Capture the cell that displays the provided text and extract its (x, y) central coordinate. 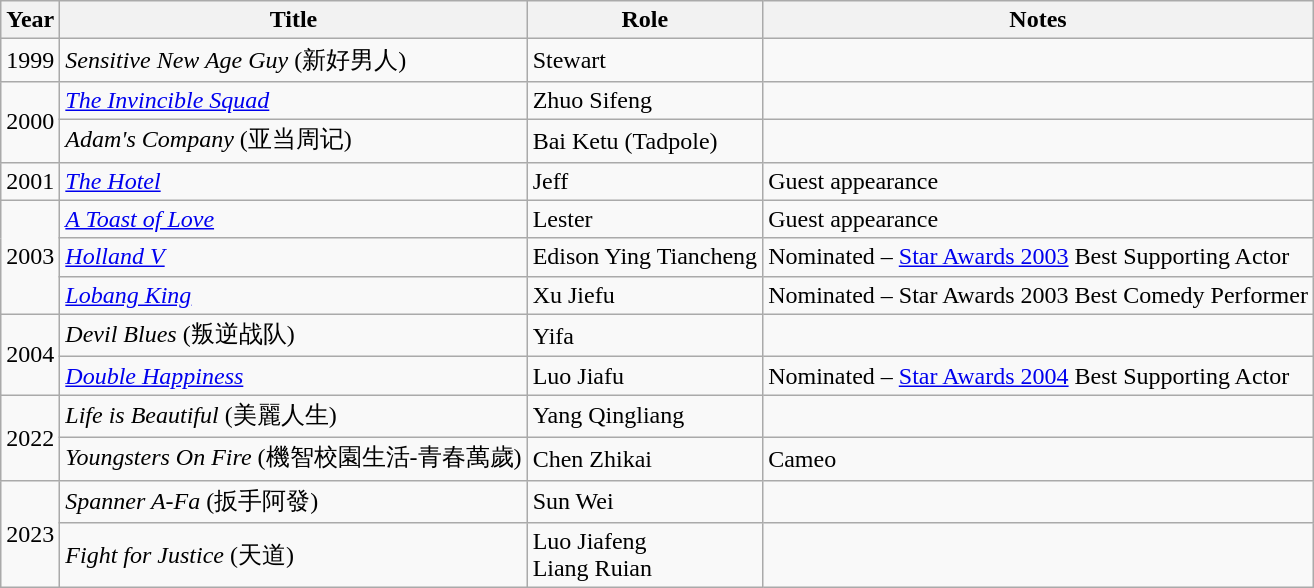
Youngsters On Fire (機智校園生活-青春萬歲) (294, 458)
Spanner A-Fa (扳手阿發) (294, 502)
Luo JiafengLiang Ruian (645, 556)
Notes (1038, 20)
Jeff (645, 181)
2022 (30, 438)
Adam's Company (亚当周记) (294, 140)
2001 (30, 181)
Title (294, 20)
2000 (30, 122)
Bai Ketu (Tadpole) (645, 140)
2004 (30, 354)
Lobang King (294, 295)
Role (645, 20)
The Hotel (294, 181)
1999 (30, 60)
A Toast of Love (294, 219)
The Invincible Squad (294, 100)
Zhuo Sifeng (645, 100)
Nominated – Star Awards 2004 Best Supporting Actor (1038, 376)
Yifa (645, 336)
Holland V (294, 257)
Year (30, 20)
Double Happiness (294, 376)
Sun Wei (645, 502)
2003 (30, 257)
2023 (30, 534)
Nominated – Star Awards 2003 Best Supporting Actor (1038, 257)
Devil Blues (叛逆战队) (294, 336)
Chen Zhikai (645, 458)
Life is Beautiful (美麗人生) (294, 416)
Nominated – Star Awards 2003 Best Comedy Performer (1038, 295)
Lester (645, 219)
Cameo (1038, 458)
Stewart (645, 60)
Edison Ying Tiancheng (645, 257)
Sensitive New Age Guy (新好男人) (294, 60)
Luo Jiafu (645, 376)
Fight for Justice (天道) (294, 556)
Yang Qingliang (645, 416)
Xu Jiefu (645, 295)
